Extract the [X, Y] coordinate from the center of the cell holding the provided text.  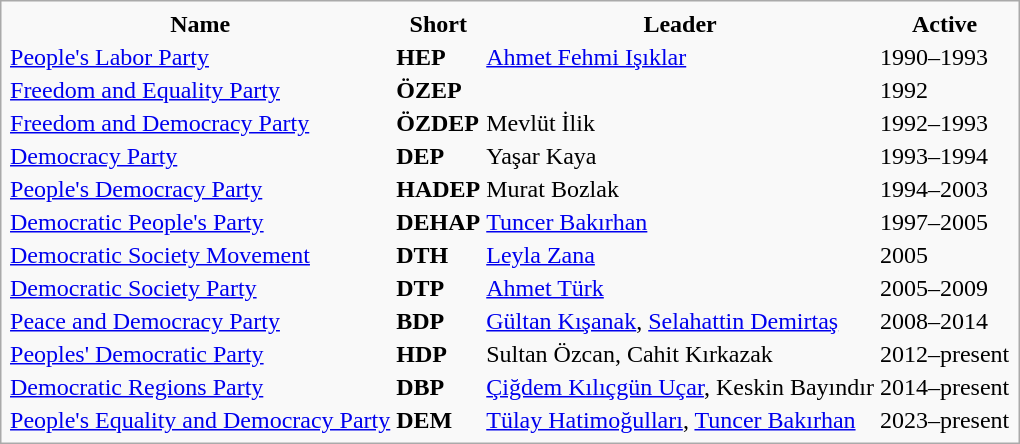
Peace and Democracy Party [200, 321]
2008–2014 [944, 321]
Tuncer Bakırhan [680, 222]
Democratic People's Party [200, 222]
DEM [438, 420]
1992–1993 [944, 123]
HEP [438, 57]
People's Equality and Democracy Party [200, 420]
Ahmet Fehmi Işıklar [680, 57]
DEHAP [438, 222]
Gültan Kışanak, Selahattin Demirtaş [680, 321]
Leader [680, 24]
2014–present [944, 387]
Democratic Regions Party [200, 387]
Ahmet Türk [680, 288]
Democratic Society Movement [200, 255]
HADEP [438, 189]
Leyla Zana [680, 255]
1997–2005 [944, 222]
2005 [944, 255]
1994–2003 [944, 189]
Sultan Özcan, Cahit Kırkazak [680, 354]
ÖZEP [438, 90]
DTH [438, 255]
Peoples' Democratic Party [200, 354]
ÖZDEP [438, 123]
2012–present [944, 354]
DEP [438, 156]
2023–present [944, 420]
Tülay Hatimoğulları, Tuncer Bakırhan [680, 420]
Mevlüt İlik [680, 123]
Name [200, 24]
1992 [944, 90]
Yaşar Kaya [680, 156]
Çiğdem Kılıçgün Uçar, Keskin Bayındır [680, 387]
HDP [438, 354]
2005–2009 [944, 288]
DBP [438, 387]
BDP [438, 321]
People's Democracy Party [200, 189]
1993–1994 [944, 156]
1990–1993 [944, 57]
Short [438, 24]
Freedom and Democracy Party [200, 123]
Active [944, 24]
Murat Bozlak [680, 189]
People's Labor Party [200, 57]
Democratic Society Party [200, 288]
Freedom and Equality Party [200, 90]
DTP [438, 288]
Democracy Party [200, 156]
